For the text-containing cell, return its midpoint in (X, Y) coordinate format. 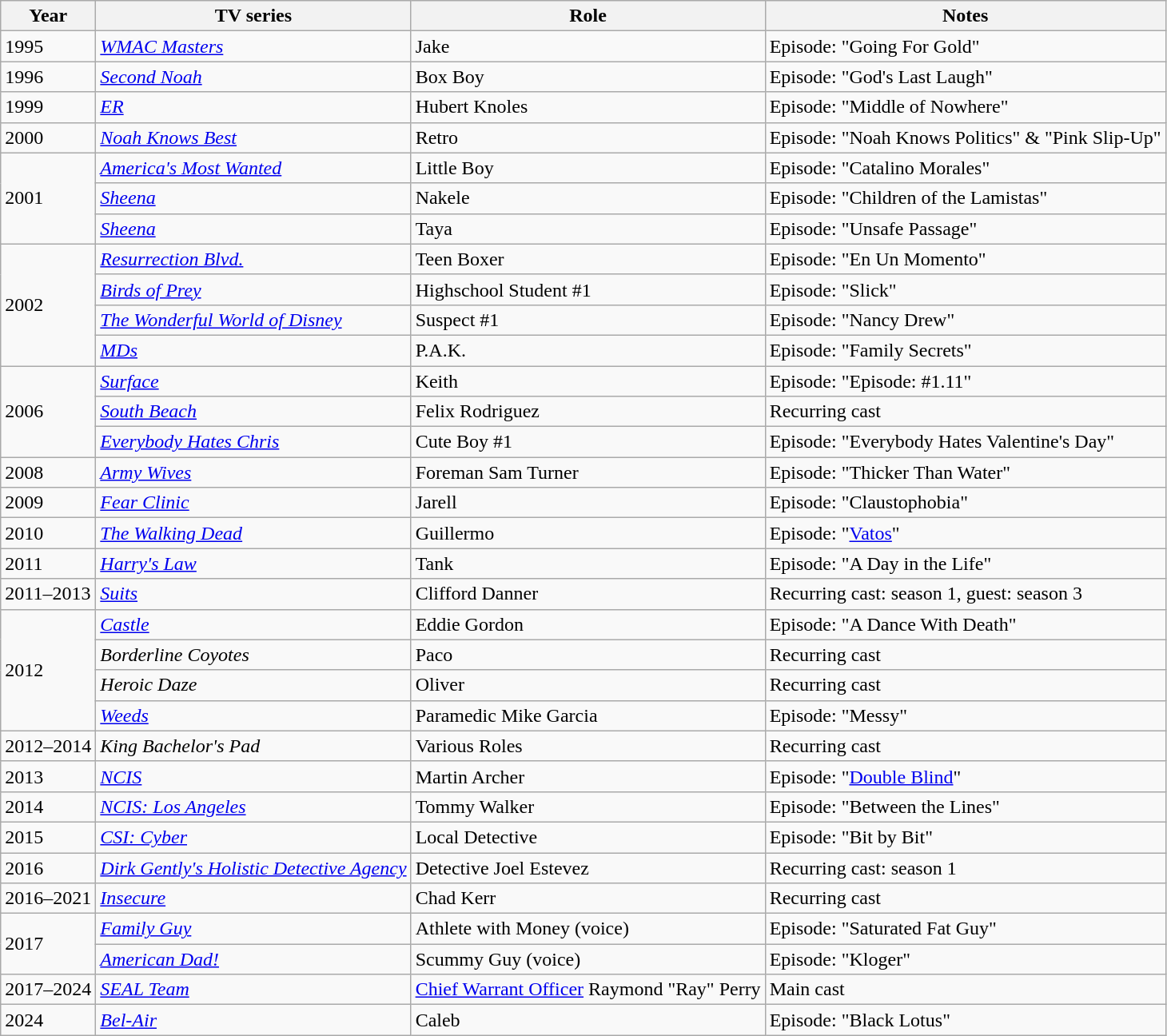
Family Guy (253, 929)
2008 (48, 472)
South Beach (253, 412)
Episode: "Slick" (966, 289)
Bel-Air (253, 1020)
Box Boy (588, 77)
Episode: "Family Secrets" (966, 350)
Episode: "Catalino Morales" (966, 168)
2012–2014 (48, 746)
2001 (48, 198)
1996 (48, 77)
2017 (48, 944)
Episode: "Black Lotus" (966, 1020)
Various Roles (588, 746)
Episode: "Noah Knows Politics" & "Pink Slip-Up" (966, 137)
Recurring cast: season 1, guest: season 3 (966, 594)
Nakele (588, 198)
2012 (48, 670)
Little Boy (588, 168)
Keith (588, 381)
Tank (588, 564)
The Walking Dead (253, 533)
Everybody Hates Chris (253, 442)
Notes (966, 16)
Taya (588, 229)
Recurring cast: season 1 (966, 867)
Athlete with Money (voice) (588, 929)
Episode: "Vatos" (966, 533)
Episode: "Everybody Hates Valentine's Day" (966, 442)
1999 (48, 107)
2011 (48, 564)
Army Wives (253, 472)
Episode: "Thicker Than Water" (966, 472)
MDs (253, 350)
Surface (253, 381)
Episode: "Saturated Fat Guy" (966, 929)
2006 (48, 412)
2017–2024 (48, 990)
NCIS (253, 776)
P.A.K. (588, 350)
Highschool Student #1 (588, 289)
2014 (48, 807)
Dirk Gently's Holistic Detective Agency (253, 867)
Resurrection Blvd. (253, 259)
Suspect #1 (588, 320)
Episode: "Nancy Drew" (966, 320)
2009 (48, 503)
2013 (48, 776)
WMAC Masters (253, 46)
2010 (48, 533)
Episode: "A Dance With Death" (966, 624)
1995 (48, 46)
Birds of Prey (253, 289)
Chad Kerr (588, 899)
Tommy Walker (588, 807)
Second Noah (253, 77)
Cute Boy #1 (588, 442)
Episode: "En Un Momento" (966, 259)
Castle (253, 624)
2024 (48, 1020)
Foreman Sam Turner (588, 472)
Caleb (588, 1020)
Detective Joel Estevez (588, 867)
TV series (253, 16)
Martin Archer (588, 776)
2000 (48, 137)
Suits (253, 594)
Borderline Coyotes (253, 655)
2015 (48, 837)
Guillermo (588, 533)
Jake (588, 46)
CSI: Cyber (253, 837)
Noah Knows Best (253, 137)
Episode: "Bit by Bit" (966, 837)
Insecure (253, 899)
Heroic Daze (253, 685)
Role (588, 16)
2016–2021 (48, 899)
ER (253, 107)
SEAL Team (253, 990)
NCIS: Los Angeles (253, 807)
Oliver (588, 685)
Harry's Law (253, 564)
Scummy Guy (voice) (588, 959)
Episode: "A Day in the Life" (966, 564)
2011–2013 (48, 594)
Chief Warrant Officer Raymond "Ray" Perry (588, 990)
King Bachelor's Pad (253, 746)
Eddie Gordon (588, 624)
Fear Clinic (253, 503)
Episode: "Messy" (966, 715)
Episode: "Between the Lines" (966, 807)
2002 (48, 305)
Episode: "Middle of Nowhere" (966, 107)
Weeds (253, 715)
Felix Rodriguez (588, 412)
The Wonderful World of Disney (253, 320)
Local Detective (588, 837)
Jarell (588, 503)
2016 (48, 867)
Paramedic Mike Garcia (588, 715)
Episode: "Unsafe Passage" (966, 229)
Episode: "Episode: #1.11" (966, 381)
Episode: "Kloger" (966, 959)
Clifford Danner (588, 594)
Year (48, 16)
American Dad! (253, 959)
Episode: "Going For Gold" (966, 46)
Teen Boxer (588, 259)
Hubert Knoles (588, 107)
Retro (588, 137)
Episode: "Double Blind" (966, 776)
Paco (588, 655)
Episode: "God's Last Laugh" (966, 77)
America's Most Wanted (253, 168)
Episode: "Children of the Lamistas" (966, 198)
Main cast (966, 990)
Episode: "Claustophobia" (966, 503)
